Return [x, y] of the center of cell containing provided text 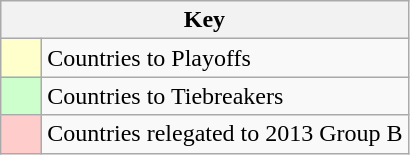
Countries relegated to 2013 Group B [225, 134]
Key [204, 20]
Countries to Tiebreakers [225, 96]
Countries to Playoffs [225, 58]
